For the text-containing cell, return its midpoint in [X, Y] coordinate format. 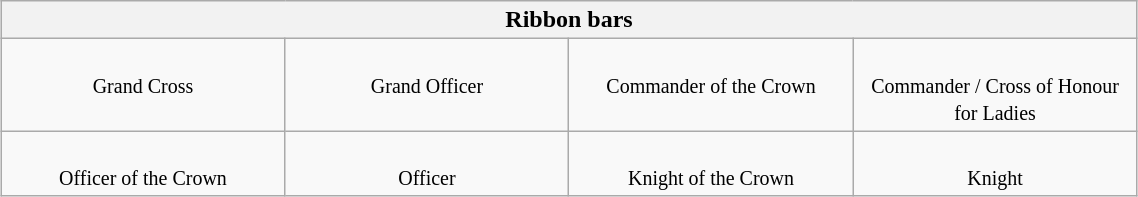
Commander / Cross of Honour for Ladies [995, 85]
Grand Officer [427, 85]
Officer [427, 164]
Officer of the Crown [143, 164]
Knight [995, 164]
Commander of the Crown [711, 85]
Grand Cross [143, 85]
Ribbon bars [569, 20]
Knight of the Crown [711, 164]
